Return the (X, Y) coordinate for the center point of the cell that contains the specified text.  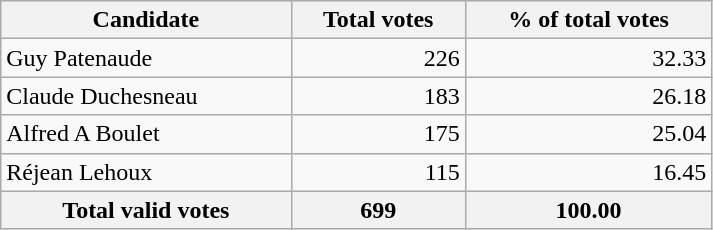
Candidate (146, 20)
16.45 (588, 172)
% of total votes (588, 20)
Alfred A Boulet (146, 134)
Claude Duchesneau (146, 96)
Réjean Lehoux (146, 172)
Guy Patenaude (146, 58)
Total votes (378, 20)
32.33 (588, 58)
226 (378, 58)
115 (378, 172)
100.00 (588, 210)
Total valid votes (146, 210)
25.04 (588, 134)
183 (378, 96)
699 (378, 210)
175 (378, 134)
26.18 (588, 96)
